Output the [x, y] coordinate of the center of the cell containing the given text.  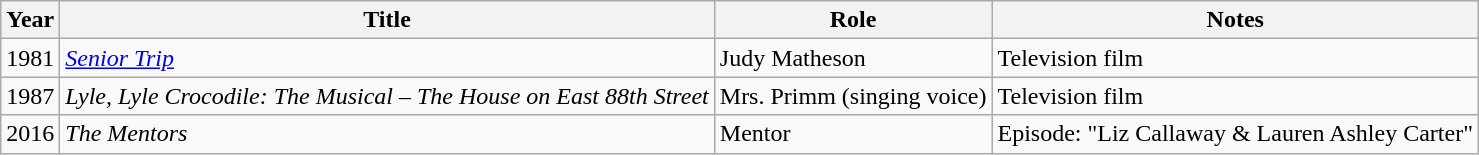
Judy Matheson [853, 58]
Mentor [853, 134]
Notes [1236, 20]
2016 [30, 134]
Lyle, Lyle Crocodile: The Musical – The House on East 88th Street [387, 96]
Episode: "Liz Callaway & Lauren Ashley Carter" [1236, 134]
The Mentors [387, 134]
1981 [30, 58]
Senior Trip [387, 58]
Role [853, 20]
Title [387, 20]
1987 [30, 96]
Mrs. Primm (singing voice) [853, 96]
Year [30, 20]
